Provide the [x, y] coordinate of the cell's center where the given text is located.  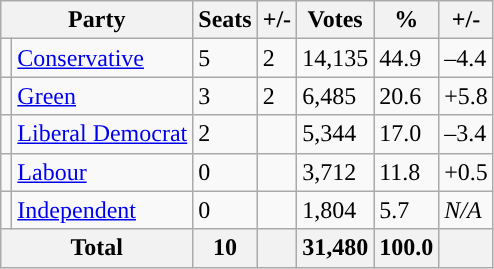
–3.4 [466, 134]
5 [225, 58]
Liberal Democrat [102, 134]
14,135 [336, 58]
Independent [102, 210]
–4.4 [466, 58]
3 [225, 96]
17.0 [406, 134]
Total [97, 248]
% [406, 20]
1,804 [336, 210]
10 [225, 248]
100.0 [406, 248]
Party [97, 20]
Conservative [102, 58]
Green [102, 96]
44.9 [406, 58]
Seats [225, 20]
Votes [336, 20]
Labour [102, 172]
+5.8 [466, 96]
5,344 [336, 134]
+0.5 [466, 172]
6,485 [336, 96]
5.7 [406, 210]
3,712 [336, 172]
N/A [466, 210]
11.8 [406, 172]
20.6 [406, 96]
31,480 [336, 248]
